Return [x, y] of the center of cell containing provided text 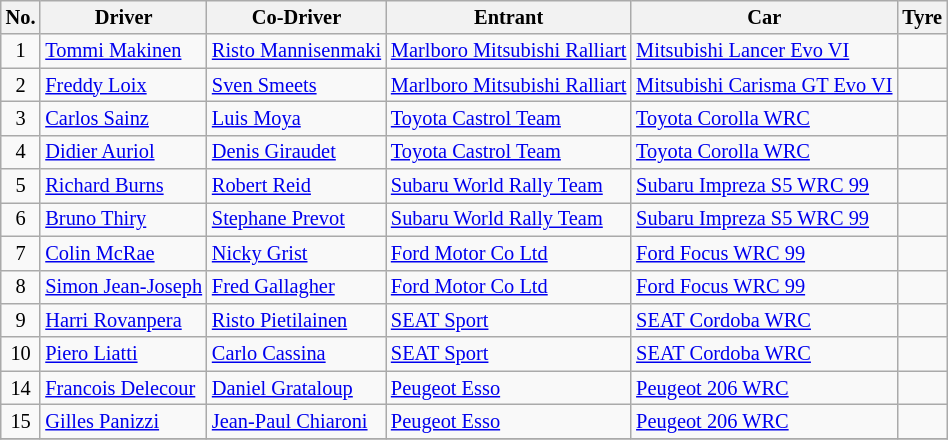
Bruno Thiry [124, 219]
Stephane Prevot [296, 219]
Francois Delecour [124, 388]
Tyre [922, 17]
Fred Gallagher [296, 287]
Sven Smeets [296, 85]
No. [21, 17]
Luis Moya [296, 118]
Carlo Cassina [296, 354]
Tommi Makinen [124, 51]
Freddy Loix [124, 85]
Risto Pietilainen [296, 320]
10 [21, 354]
Jean-Paul Chiaroni [296, 421]
8 [21, 287]
Daniel Grataloup [296, 388]
5 [21, 186]
4 [21, 152]
Nicky Grist [296, 253]
Mitsubishi Carisma GT Evo VI [764, 85]
Didier Auriol [124, 152]
Robert Reid [296, 186]
Entrant [508, 17]
Simon Jean-Joseph [124, 287]
Co-Driver [296, 17]
Gilles Panizzi [124, 421]
1 [21, 51]
Colin McRae [124, 253]
6 [21, 219]
Carlos Sainz [124, 118]
3 [21, 118]
Mitsubishi Lancer Evo VI [764, 51]
15 [21, 421]
7 [21, 253]
9 [21, 320]
Denis Giraudet [296, 152]
14 [21, 388]
Harri Rovanpera [124, 320]
Piero Liatti [124, 354]
Risto Mannisenmaki [296, 51]
Richard Burns [124, 186]
2 [21, 85]
Car [764, 17]
Driver [124, 17]
